From the cell containing the given text, extract its center point as (X, Y) coordinate. 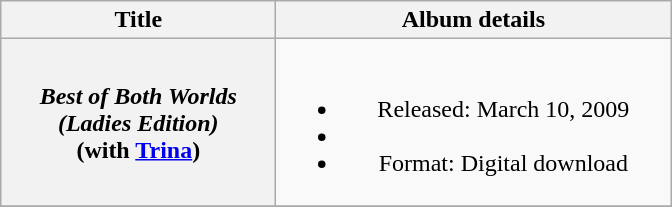
Album details (474, 20)
Best of Both Worlds (Ladies Edition)(with Trina) (138, 122)
Title (138, 20)
Released: March 10, 2009Format: Digital download (474, 122)
